Output the [x, y] coordinate of the center of the cell containing the given text.  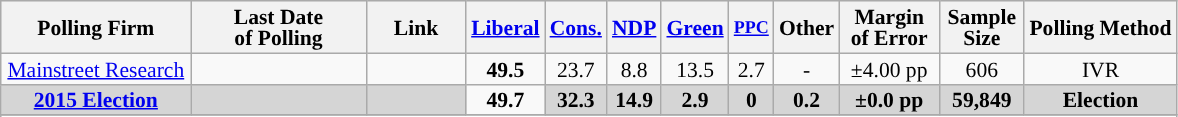
PPC [752, 27]
Polling Firm [96, 27]
SampleSize [982, 27]
13.5 [694, 68]
- [806, 68]
2.7 [752, 68]
23.7 [576, 68]
Cons. [576, 27]
Polling Method [1100, 27]
Green [694, 27]
0.2 [806, 100]
NDP [634, 27]
8.8 [634, 68]
IVR [1100, 68]
Election [1100, 100]
Link [416, 27]
Liberal [505, 27]
59,849 [982, 100]
Last Dateof Polling [278, 27]
±4.00 pp [889, 68]
2015 Election [96, 100]
Other [806, 27]
Marginof Error [889, 27]
14.9 [634, 100]
606 [982, 68]
±0.0 pp [889, 100]
49.5 [505, 68]
49.7 [505, 100]
2.9 [694, 100]
32.3 [576, 100]
0 [752, 100]
Mainstreet Research [96, 68]
